Identify which cell holds the provided text, then report its [X, Y] central coordinate. 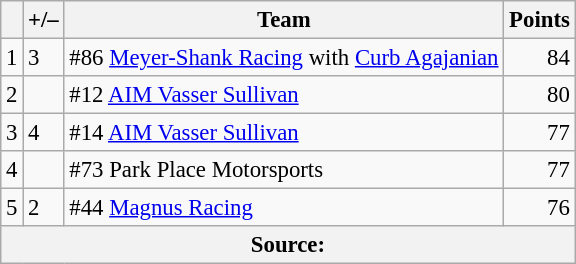
#86 Meyer-Shank Racing with Curb Agajanian [284, 58]
Source: [288, 245]
#14 AIM Vasser Sullivan [284, 133]
#44 Magnus Racing [284, 208]
+/– [44, 20]
#73 Park Place Motorsports [284, 170]
Team [284, 20]
80 [540, 95]
76 [540, 208]
1 [12, 58]
84 [540, 58]
#12 AIM Vasser Sullivan [284, 95]
Points [540, 20]
5 [12, 208]
